Search for the cell housing the specified text and yield its (X, Y) center coordinate. 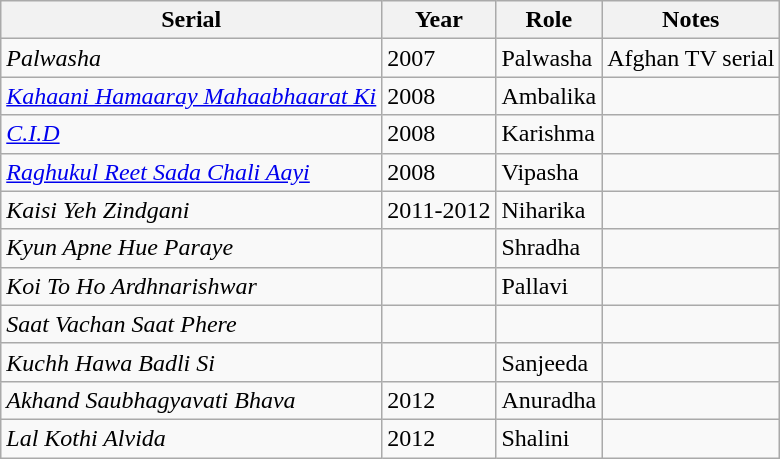
Kuchh Hawa Badli Si (192, 362)
Saat Vachan Saat Phere (192, 324)
Karishma (549, 134)
Kahaani Hamaaray Mahaabhaarat Ki (192, 96)
Shalini (549, 438)
C.I.D (192, 134)
Serial (192, 20)
Vipasha (549, 172)
Kaisi Yeh Zindgani (192, 210)
2007 (439, 58)
Pallavi (549, 286)
Year (439, 20)
Akhand Saubhagyavati Bhava (192, 400)
Role (549, 20)
Raghukul Reet Sada Chali Aayi (192, 172)
Kyun Apne Hue Paraye (192, 248)
Shradha (549, 248)
Niharika (549, 210)
Afghan TV serial (691, 58)
2011-2012 (439, 210)
Notes (691, 20)
Anuradha (549, 400)
Sanjeeda (549, 362)
Ambalika (549, 96)
Lal Kothi Alvida (192, 438)
Koi To Ho Ardhnarishwar (192, 286)
